Identify which cell holds the provided text, then report its [x, y] central coordinate. 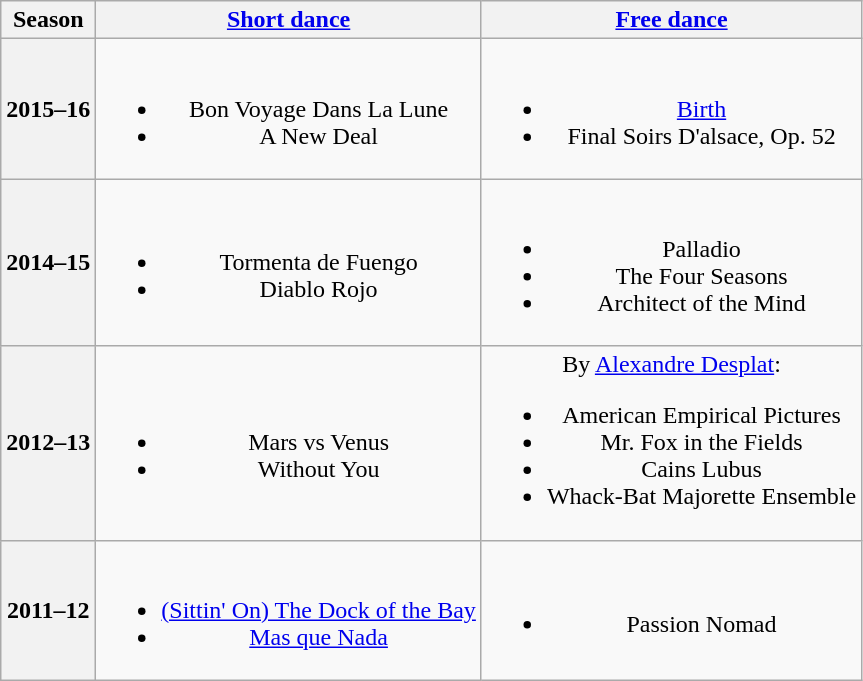
2012–13 [48, 443]
By Alexandre Desplat:American Empirical PicturesMr. Fox in the FieldsCains LubusWhack-Bat Majorette Ensemble [671, 443]
2011–12 [48, 610]
Passion Nomad [671, 610]
(Sittin' On) The Dock of the BayMas que Nada [289, 610]
Palladio The Four Seasons Architect of the Mind [671, 262]
Short dance [289, 20]
2014–15 [48, 262]
Tormenta de FuengoDiablo Rojo [289, 262]
Bon Voyage Dans La Lune A New Deal [289, 109]
Season [48, 20]
Mars vs Venus Without You [289, 443]
2015–16 [48, 109]
Free dance [671, 20]
Birth Final Soirs D'alsace, Op. 52 [671, 109]
